Locate the cell with the specified text and output its (X, Y) center coordinate. 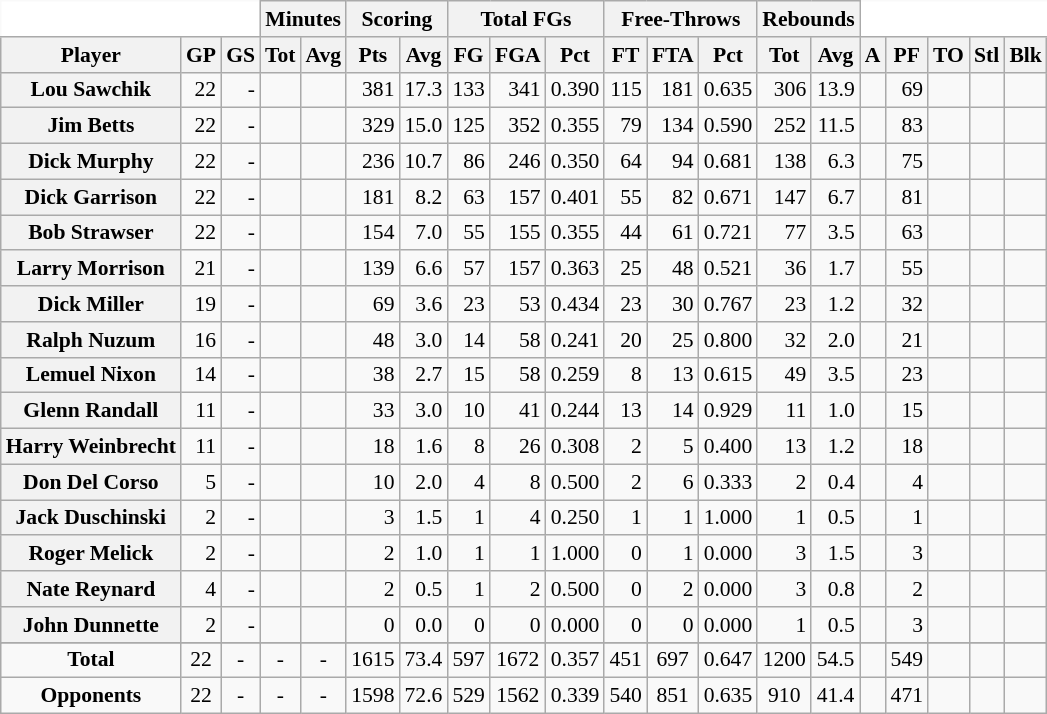
86 (468, 162)
Blk (1026, 55)
0.671 (728, 197)
PF (908, 55)
Free-Throws (680, 19)
10.7 (424, 162)
125 (468, 126)
0.4 (836, 482)
1672 (518, 660)
341 (518, 90)
38 (372, 375)
Lou Sawchik (91, 90)
A (873, 55)
Harry Weinbrecht (91, 447)
Ralph Nuzum (91, 340)
Stl (986, 55)
FG (468, 55)
697 (673, 660)
1200 (784, 660)
1598 (372, 696)
54.5 (836, 660)
6.3 (836, 162)
7.0 (424, 233)
64 (626, 162)
Rebounds (808, 19)
John Dunnette (91, 625)
147 (784, 197)
0.250 (576, 518)
Don Del Corso (91, 482)
20 (626, 340)
GP (201, 55)
33 (372, 411)
41 (518, 411)
0.390 (576, 90)
0.244 (576, 411)
138 (784, 162)
16 (201, 340)
236 (372, 162)
0.929 (728, 411)
1615 (372, 660)
851 (673, 696)
8.2 (424, 197)
134 (673, 126)
Total FGs (526, 19)
0.647 (728, 660)
Larry Morrison (91, 269)
0.350 (576, 162)
GS (240, 55)
44 (626, 233)
Dick Murphy (91, 162)
19 (201, 304)
72.6 (424, 696)
Nate Reynard (91, 589)
Scoring (396, 19)
0.339 (576, 696)
0.590 (728, 126)
FGA (518, 55)
0.434 (576, 304)
139 (372, 269)
133 (468, 90)
0.363 (576, 269)
0.401 (576, 197)
FT (626, 55)
3.6 (424, 304)
13.9 (836, 90)
Jack Duschinski (91, 518)
252 (784, 126)
115 (626, 90)
Player (91, 55)
Roger Melick (91, 554)
82 (673, 197)
41.4 (836, 696)
81 (908, 197)
1.7 (836, 269)
17.3 (424, 90)
94 (673, 162)
Glenn Randall (91, 411)
Dick Garrison (91, 197)
15.0 (424, 126)
73.4 (424, 660)
Jim Betts (91, 126)
306 (784, 90)
6 (673, 482)
49 (784, 375)
83 (908, 126)
Pts (372, 55)
529 (468, 696)
0.8 (836, 589)
0.800 (728, 340)
Minutes (303, 19)
6.7 (836, 197)
1.6 (424, 447)
471 (908, 696)
79 (626, 126)
2.7 (424, 375)
TO (948, 55)
155 (518, 233)
549 (908, 660)
1562 (518, 696)
57 (468, 269)
540 (626, 696)
0.259 (576, 375)
0.721 (728, 233)
0.241 (576, 340)
Opponents (91, 696)
329 (372, 126)
11.5 (836, 126)
75 (908, 162)
36 (784, 269)
0.0 (424, 625)
352 (518, 126)
0.767 (728, 304)
Dick Miller (91, 304)
910 (784, 696)
0.681 (728, 162)
FTA (673, 55)
154 (372, 233)
0.308 (576, 447)
0.333 (728, 482)
0.400 (728, 447)
Lemuel Nixon (91, 375)
Bob Strawser (91, 233)
0.521 (728, 269)
381 (372, 90)
6.6 (424, 269)
26 (518, 447)
0.615 (728, 375)
61 (673, 233)
451 (626, 660)
30 (673, 304)
77 (784, 233)
246 (518, 162)
53 (518, 304)
597 (468, 660)
Total (91, 660)
0.357 (576, 660)
